Identify which cell holds the provided text, then report its [x, y] central coordinate. 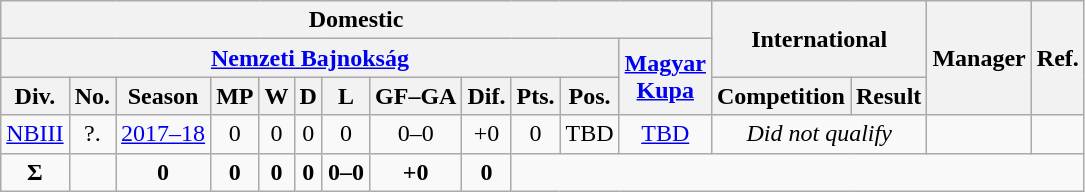
Ref. [1058, 58]
Manager [979, 58]
Dif. [486, 96]
Nemzeti Bajnokság [310, 58]
Pos. [590, 96]
Div. [35, 96]
MP [235, 96]
No. [92, 96]
Domestic [356, 20]
Result [888, 96]
MagyarKupa [665, 77]
D [308, 96]
International [818, 39]
GF–GA [416, 96]
Competition [780, 96]
Did not qualify [818, 134]
L [346, 96]
Season [164, 96]
Σ [35, 172]
Pts. [536, 96]
NBIII [35, 134]
W [276, 96]
?. [92, 134]
2017–18 [164, 134]
